Identify which cell holds the provided text, then report its [X, Y] central coordinate. 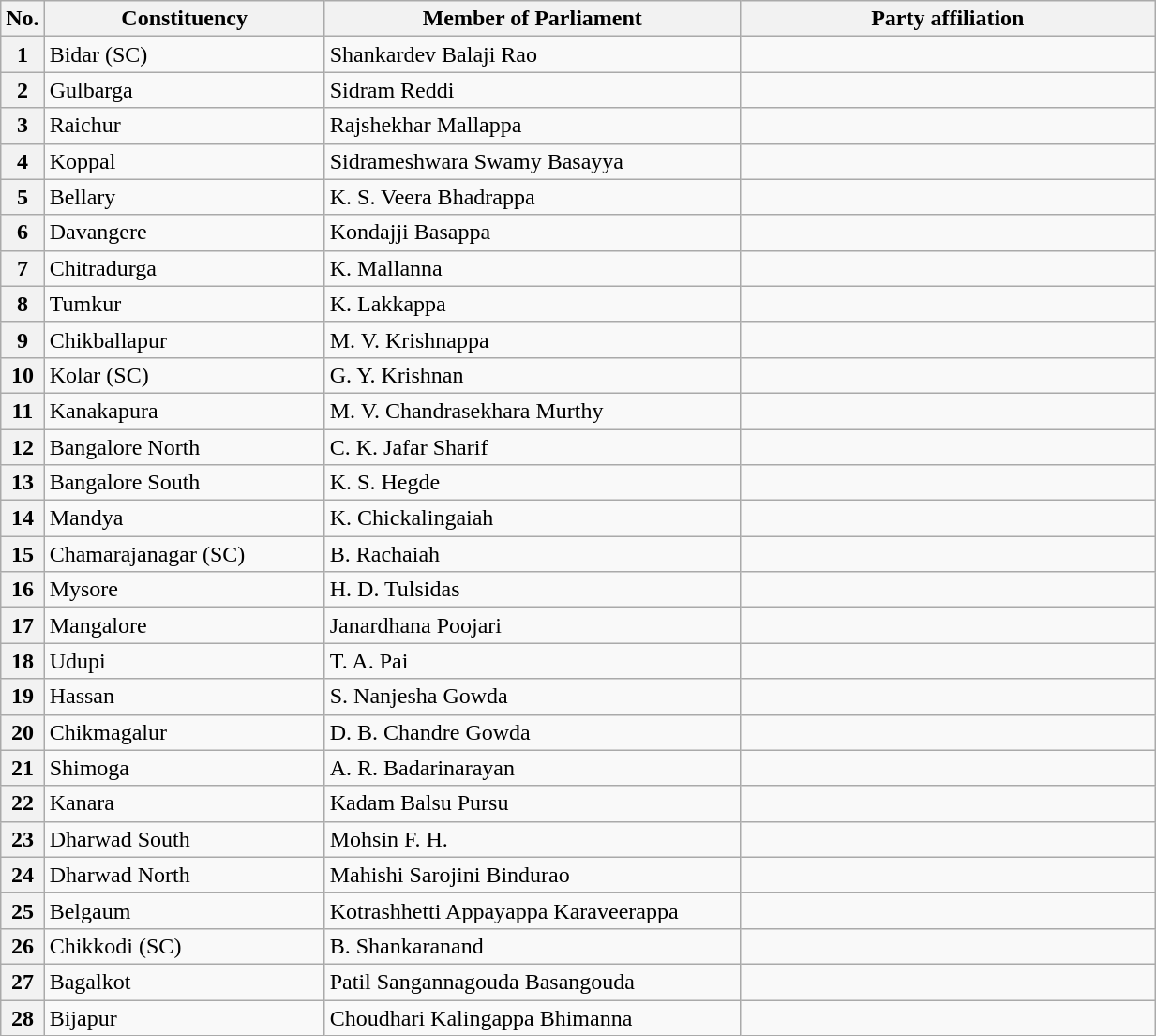
Kondajji Basappa [533, 233]
3 [23, 126]
K. Lakkappa [533, 304]
K. Mallanna [533, 268]
Mahishi Sarojini Bindurao [533, 875]
Bellary [184, 197]
1 [23, 54]
Kolar (SC) [184, 375]
Chitradurga [184, 268]
Choudhari Kalingappa Bhimanna [533, 1017]
Mysore [184, 590]
Chamarajanagar (SC) [184, 554]
Belgaum [184, 910]
Party affiliation [947, 19]
C. K. Jafar Sharif [533, 447]
Udupi [184, 661]
Shimoga [184, 768]
B. Rachaiah [533, 554]
24 [23, 875]
Tumkur [184, 304]
Dharwad South [184, 839]
Bangalore North [184, 447]
A. R. Badarinarayan [533, 768]
M. V. Krishnappa [533, 339]
Hassan [184, 697]
Mandya [184, 518]
S. Nanjesha Gowda [533, 697]
Sidram Reddi [533, 90]
Bidar (SC) [184, 54]
Bijapur [184, 1017]
21 [23, 768]
18 [23, 661]
Kotrashhetti Appayappa Karaveerappa [533, 910]
H. D. Tulsidas [533, 590]
Chikkodi (SC) [184, 946]
2 [23, 90]
G. Y. Krishnan [533, 375]
T. A. Pai [533, 661]
Sidrameshwara Swamy Basayya [533, 161]
Bangalore South [184, 483]
20 [23, 732]
23 [23, 839]
25 [23, 910]
M. V. Chandrasekhara Murthy [533, 411]
16 [23, 590]
14 [23, 518]
15 [23, 554]
Koppal [184, 161]
4 [23, 161]
9 [23, 339]
Patil Sangannagouda Basangouda [533, 982]
No. [23, 19]
28 [23, 1017]
Rajshekhar Mallappa [533, 126]
Constituency [184, 19]
27 [23, 982]
13 [23, 483]
Kanakapura [184, 411]
19 [23, 697]
7 [23, 268]
Raichur [184, 126]
K. Chickalingaiah [533, 518]
Janardhana Poojari [533, 625]
K. S. Hegde [533, 483]
11 [23, 411]
Kadam Balsu Pursu [533, 803]
Chikballapur [184, 339]
Dharwad North [184, 875]
6 [23, 233]
Davangere [184, 233]
D. B. Chandre Gowda [533, 732]
Chikmagalur [184, 732]
26 [23, 946]
8 [23, 304]
B. Shankaranand [533, 946]
5 [23, 197]
K. S. Veera Bhadrappa [533, 197]
Mangalore [184, 625]
Mohsin F. H. [533, 839]
Kanara [184, 803]
Gulbarga [184, 90]
Member of Parliament [533, 19]
12 [23, 447]
Bagalkot [184, 982]
Shankardev Balaji Rao [533, 54]
17 [23, 625]
10 [23, 375]
22 [23, 803]
